Return the (X, Y) coordinate for the center point of the cell that contains the specified text.  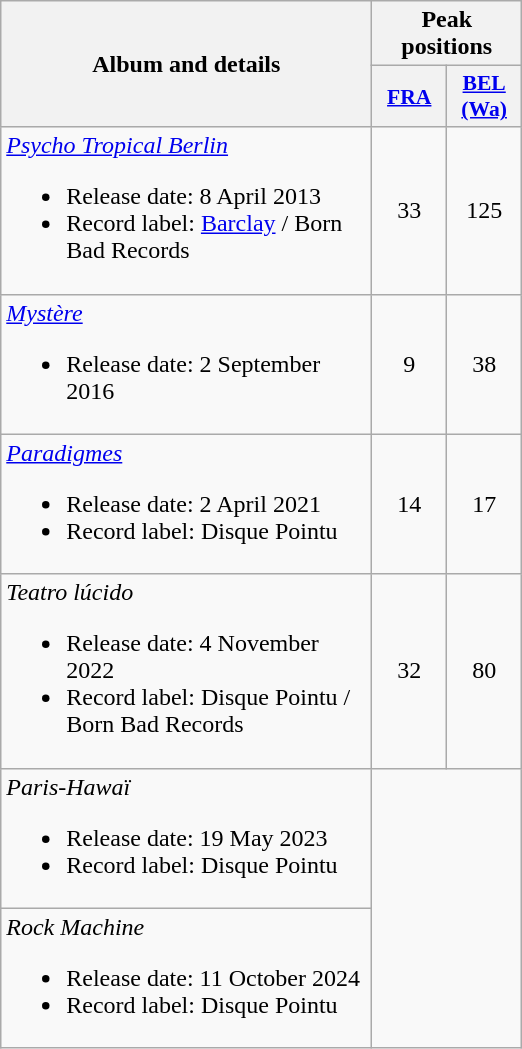
17 (484, 504)
14 (410, 504)
ParadigmesRelease date: 2 April 2021Record label: Disque Pointu (186, 504)
33 (410, 210)
BEL (Wa) (484, 96)
125 (484, 210)
Teatro lúcidoRelease date: 4 November 2022Record label: Disque Pointu / Born Bad Records (186, 671)
Rock MachineRelease date: 11 October 2024Record label: Disque Pointu (186, 978)
32 (410, 671)
38 (484, 364)
FRA (410, 96)
MystèreRelease date: 2 September 2016 (186, 364)
Psycho Tropical BerlinRelease date: 8 April 2013Record label: Barclay / Born Bad Records (186, 210)
Album and details (186, 64)
80 (484, 671)
9 (410, 364)
Paris-HawaïRelease date: 19 May 2023Record label: Disque Pointu (186, 838)
Peak positions (447, 34)
